Capture the cell that displays the provided text and extract its [x, y] central coordinate. 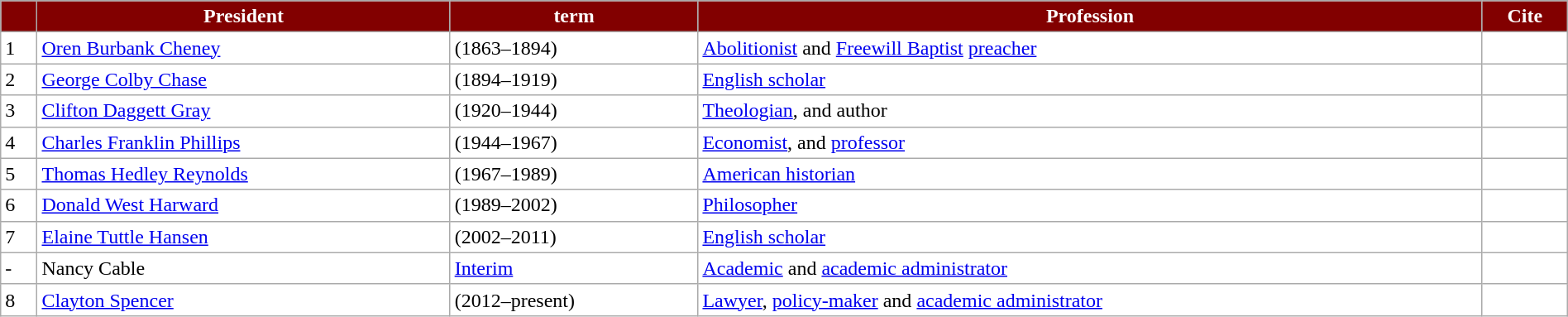
Cite [1525, 17]
Economist, and professor [1090, 142]
George Colby Chase [243, 79]
7 [19, 237]
Donald West Harward [243, 205]
6 [19, 205]
(1967–1989) [574, 174]
Abolitionist and Freewill Baptist preacher [1090, 48]
(1863–1894) [574, 48]
5 [19, 174]
Lawyer, policy-maker and academic administrator [1090, 300]
2 [19, 79]
(1989–2002) [574, 205]
Profession [1090, 17]
Interim [574, 268]
Philosopher [1090, 205]
(2002–2011) [574, 237]
Oren Burbank Cheney [243, 48]
3 [19, 111]
Academic and academic administrator [1090, 268]
Clifton Daggett Gray [243, 111]
- [19, 268]
(1894–1919) [574, 79]
Charles Franklin Phillips [243, 142]
4 [19, 142]
American historian [1090, 174]
President [243, 17]
(1920–1944) [574, 111]
Theologian, and author [1090, 111]
Thomas Hedley Reynolds [243, 174]
term [574, 17]
8 [19, 300]
1 [19, 48]
Elaine Tuttle Hansen [243, 237]
Nancy Cable [243, 268]
Clayton Spencer [243, 300]
(1944–1967) [574, 142]
(2012–present) [574, 300]
